Output the [x, y] coordinate of the center of the cell containing the given text.  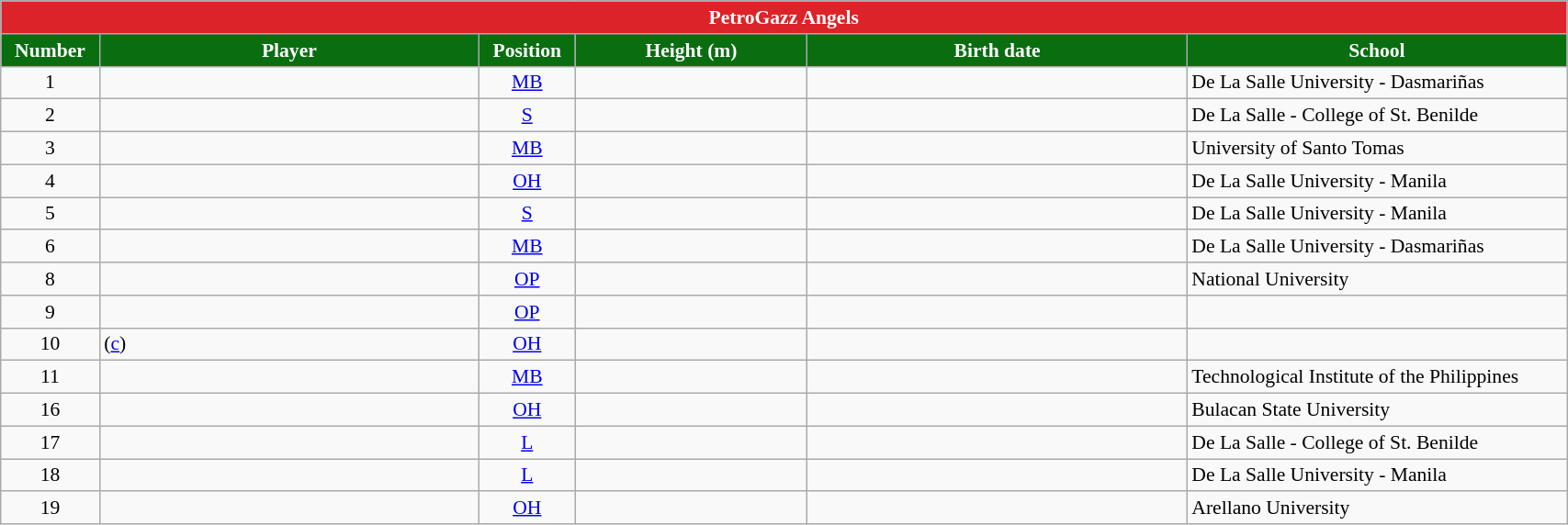
(c) [288, 344]
2 [50, 116]
PetroGazz Angels [784, 17]
17 [50, 442]
Player [288, 50]
16 [50, 410]
Arellano University [1376, 508]
6 [50, 247]
10 [50, 344]
Technological Institute of the Philippines [1376, 377]
5 [50, 214]
Birth date [998, 50]
Number [50, 50]
4 [50, 181]
National University [1376, 279]
11 [50, 377]
9 [50, 312]
3 [50, 149]
University of Santo Tomas [1376, 149]
1 [50, 83]
19 [50, 508]
8 [50, 279]
School [1376, 50]
Height (m) [691, 50]
Bulacan State University [1376, 410]
18 [50, 475]
Position [527, 50]
